Locate the cell with the specified text and output its (x, y) center coordinate. 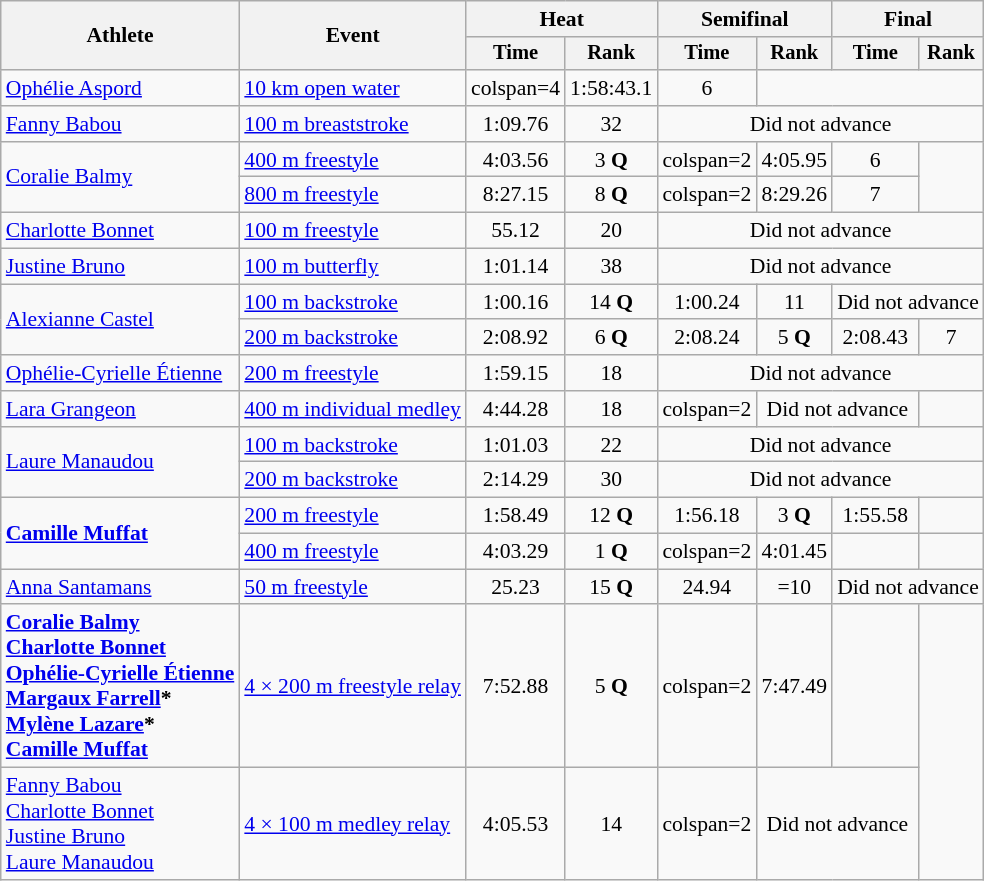
15 Q (611, 587)
Fanny BabouCharlotte BonnetJustine BrunoLaure Manaudou (120, 824)
Camille Muffat (120, 534)
1:59.15 (516, 373)
4:05.95 (794, 160)
4:44.28 (516, 409)
1:01.03 (516, 445)
1:56.18 (706, 516)
50 m freestyle (352, 587)
1:58.49 (516, 516)
=10 (794, 587)
14 Q (611, 302)
55.12 (516, 231)
8:27.15 (516, 195)
38 (611, 267)
Coralie Balmy (120, 178)
Laure Manaudou (120, 462)
1:58:43.1 (611, 88)
Ophélie-Cyrielle Étienne (120, 373)
Anna Santamans (120, 587)
Final (908, 19)
25.23 (516, 587)
22 (611, 445)
Alexianne Castel (120, 320)
4 × 200 m freestyle relay (352, 686)
100 m butterfly (352, 267)
Lara Grangeon (120, 409)
1:00.16 (516, 302)
20 (611, 231)
8 Q (611, 195)
8:29.26 (794, 195)
Athlete (120, 36)
4:05.53 (516, 824)
100 m freestyle (352, 231)
800 m freestyle (352, 195)
Justine Bruno (120, 267)
24.94 (706, 587)
400 m individual medley (352, 409)
100 m breaststroke (352, 124)
30 (611, 480)
Coralie BalmyCharlotte BonnetOphélie-Cyrielle ÉtienneMargaux Farrell*Mylène Lazare*Camille Muffat (120, 686)
2:08.24 (706, 338)
7:47.49 (794, 686)
1:55.58 (875, 516)
4:03.29 (516, 552)
10 km open water (352, 88)
Fanny Babou (120, 124)
2:14.29 (516, 480)
6 Q (611, 338)
2:08.43 (875, 338)
1:09.76 (516, 124)
12 Q (611, 516)
Event (352, 36)
Ophélie Aspord (120, 88)
7:52.88 (516, 686)
1:01.14 (516, 267)
14 (611, 824)
32 (611, 124)
Semifinal (744, 19)
Charlotte Bonnet (120, 231)
1 Q (611, 552)
Heat (562, 19)
11 (794, 302)
1:00.24 (706, 302)
4 × 100 m medley relay (352, 824)
4:03.56 (516, 160)
colspan=4 (516, 88)
2:08.92 (516, 338)
4:01.45 (794, 552)
